Extract the (x, y) coordinate from the center of the cell holding the provided text.  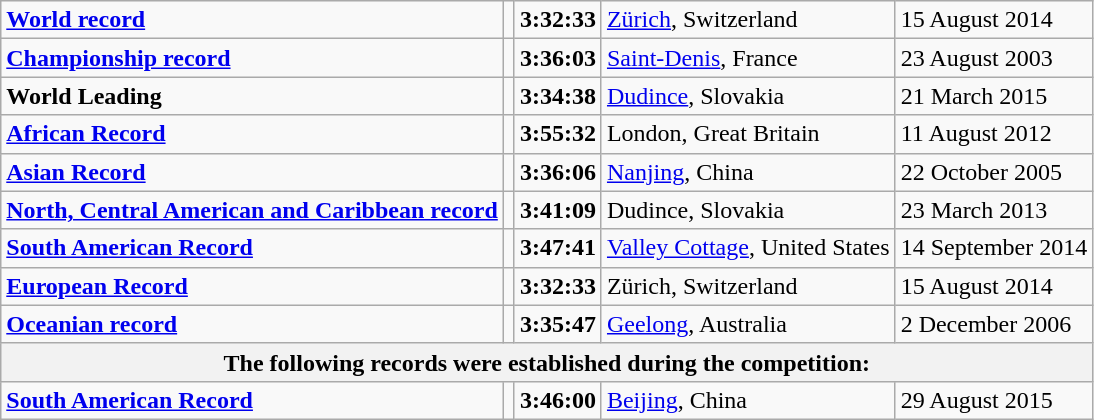
3:47:41 (558, 248)
2 December 2006 (994, 324)
Asian Record (252, 172)
North, Central American and Caribbean record (252, 210)
3:35:47 (558, 324)
Geelong, Australia (748, 324)
11 August 2012 (994, 134)
Nanjing, China (748, 172)
Beijing, China (748, 400)
World Leading (252, 96)
World record (252, 20)
3:36:03 (558, 58)
3:34:38 (558, 96)
Saint-Denis, France (748, 58)
Valley Cottage, United States (748, 248)
The following records were established during the competition: (547, 362)
23 August 2003 (994, 58)
23 March 2013 (994, 210)
14 September 2014 (994, 248)
3:46:00 (558, 400)
3:41:09 (558, 210)
21 March 2015 (994, 96)
29 August 2015 (994, 400)
Championship record (252, 58)
European Record (252, 286)
Oceanian record (252, 324)
London, Great Britain (748, 134)
African Record (252, 134)
3:36:06 (558, 172)
22 October 2005 (994, 172)
3:55:32 (558, 134)
